Capture the cell that displays the provided text and extract its [X, Y] central coordinate. 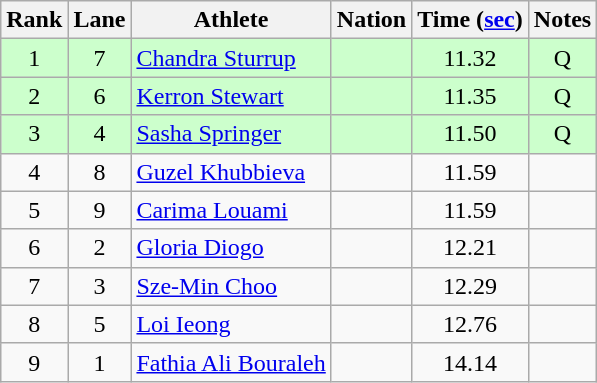
Carima Louami [231, 210]
Rank [34, 20]
11.35 [470, 96]
Nation [371, 20]
14.14 [470, 362]
Athlete [231, 20]
Time (sec) [470, 20]
Sze-Min Choo [231, 286]
12.29 [470, 286]
Fathia Ali Bouraleh [231, 362]
11.32 [470, 58]
Kerron Stewart [231, 96]
Gloria Diogo [231, 248]
11.50 [470, 134]
Sasha Springer [231, 134]
Lane [100, 20]
Chandra Sturrup [231, 58]
Notes [562, 20]
12.76 [470, 324]
Loi Ieong [231, 324]
12.21 [470, 248]
Guzel Khubbieva [231, 172]
